Locate the cell with the specified text and output its [x, y] center coordinate. 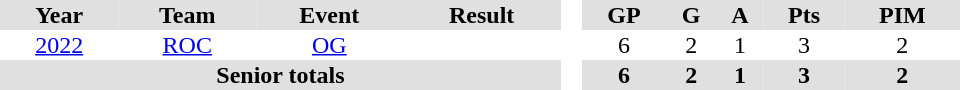
ROC [187, 45]
2022 [59, 45]
Team [187, 15]
G [691, 15]
GP [624, 15]
Year [59, 15]
Senior totals [280, 75]
PIM [902, 15]
Pts [804, 15]
Result [482, 15]
Event [329, 15]
OG [329, 45]
A [740, 15]
